Locate the cell with the specified text and output its (X, Y) center coordinate. 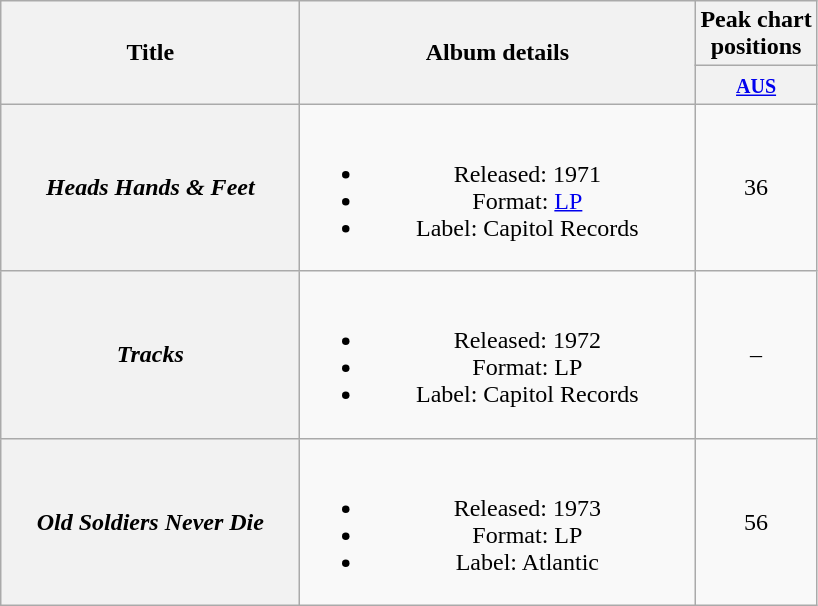
Old Soldiers Never Die (150, 522)
Heads Hands & Feet (150, 188)
Released: 1973Format: LPLabel: Atlantic (498, 522)
AUS (756, 85)
Released: 1972Format: LPLabel: Capitol Records (498, 354)
Released: 1971Format: LPLabel: Capitol Records (498, 188)
Album details (498, 52)
36 (756, 188)
56 (756, 522)
Peak chartpositions (756, 34)
– (756, 354)
Title (150, 52)
Tracks (150, 354)
